Return the (X, Y) coordinate for the center point of the cell that contains the specified text.  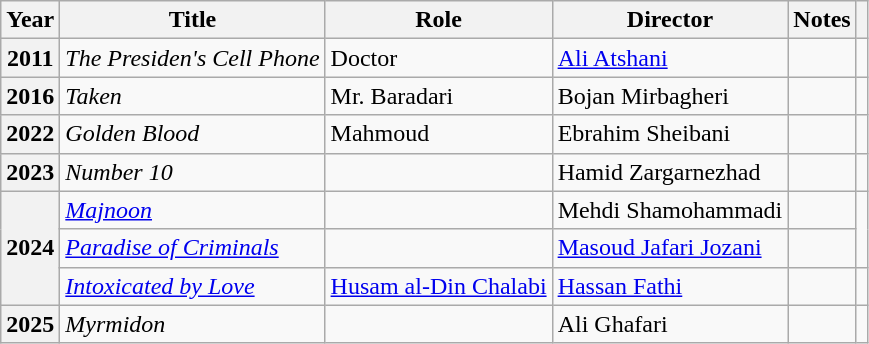
Ali Atshani (670, 58)
2016 (30, 96)
2025 (30, 324)
2022 (30, 134)
Hamid Zargarnezhad (670, 172)
Mr. Baradari (438, 96)
Year (30, 20)
2011 (30, 58)
2024 (30, 248)
2023 (30, 172)
The Presiden's Cell Phone (192, 58)
Doctor (438, 58)
Ali Ghafari (670, 324)
Intoxicated by Love (192, 286)
Majnoon (192, 210)
Number 10 (192, 172)
Myrmidon (192, 324)
Director (670, 20)
Mehdi Shamohammadi (670, 210)
Bojan Mirbagheri (670, 96)
Hassan Fathi (670, 286)
Golden Blood (192, 134)
Husam al-Din Chalabi (438, 286)
Title (192, 20)
Notes (822, 20)
Masoud Jafari Jozani (670, 248)
Taken (192, 96)
Mahmoud (438, 134)
Ebrahim Sheibani (670, 134)
Paradise of Criminals (192, 248)
Role (438, 20)
